Determine the (X, Y) coordinate at the center of the cell enclosing the given text.  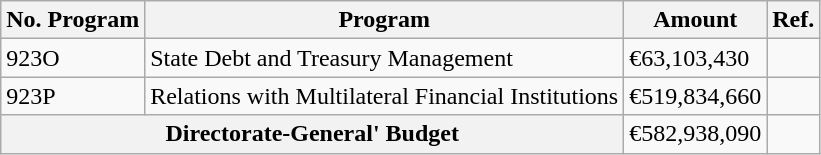
Ref. (794, 20)
€582,938,090 (696, 134)
Program (384, 20)
€519,834,660 (696, 96)
Relations with Multilateral Financial Institutions (384, 96)
€63,103,430 (696, 58)
No. Program (73, 20)
923P (73, 96)
Directorate-General' Budget (312, 134)
Amount (696, 20)
State Debt and Treasury Management (384, 58)
923O (73, 58)
